Scan for the cell matching the given text and deliver its (X, Y) coordinate at center. 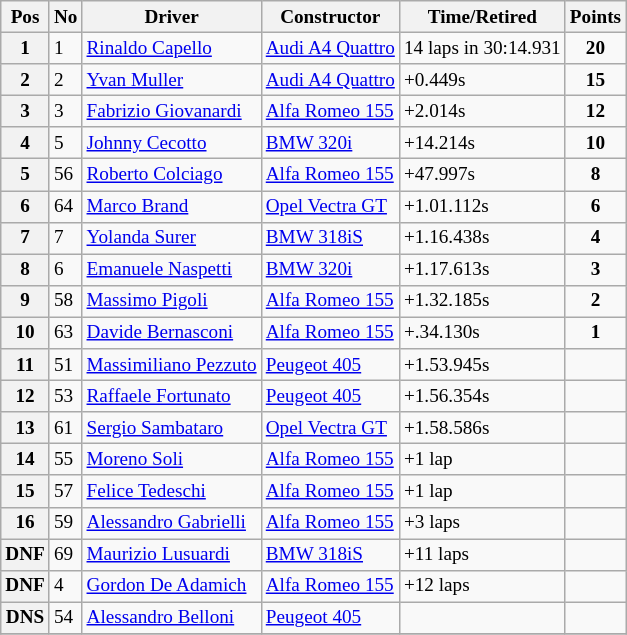
Massimiliano Pezzuto (172, 365)
Driver (172, 17)
Points (595, 17)
59 (66, 523)
69 (66, 554)
20 (595, 48)
+47.997s (482, 175)
14 laps in 30:14.931 (482, 48)
Sergio Sambataro (172, 428)
Rinaldo Capello (172, 48)
+1.58.586s (482, 428)
53 (66, 396)
Roberto Colciago (172, 175)
Maurizio Lusuardi (172, 554)
Felice Tedeschi (172, 491)
Emanuele Naspetti (172, 270)
11 (26, 365)
Pos (26, 17)
Raffaele Fortunato (172, 396)
Yvan Muller (172, 80)
Yolanda Surer (172, 238)
Constructor (330, 17)
DNS (26, 618)
63 (66, 333)
+.34.130s (482, 333)
14 (26, 460)
13 (26, 428)
55 (66, 460)
Massimo Pigoli (172, 301)
+11 laps (482, 554)
54 (66, 618)
Fabrizio Giovanardi (172, 111)
Time/Retired (482, 17)
58 (66, 301)
No (66, 17)
+12 laps (482, 586)
Moreno Soli (172, 460)
+2.014s (482, 111)
+1.16.438s (482, 238)
+1.53.945s (482, 365)
61 (66, 428)
+1.17.613s (482, 270)
Alessandro Gabrielli (172, 523)
Davide Bernasconi (172, 333)
+0.449s (482, 80)
56 (66, 175)
+1.01.112s (482, 206)
Johnny Cecotto (172, 143)
Alessandro Belloni (172, 618)
64 (66, 206)
Marco Brand (172, 206)
+14.214s (482, 143)
Gordon De Adamich (172, 586)
+1.56.354s (482, 396)
9 (26, 301)
+1.32.185s (482, 301)
51 (66, 365)
+3 laps (482, 523)
57 (66, 491)
16 (26, 523)
